Locate the cell with the specified text and output its [X, Y] center coordinate. 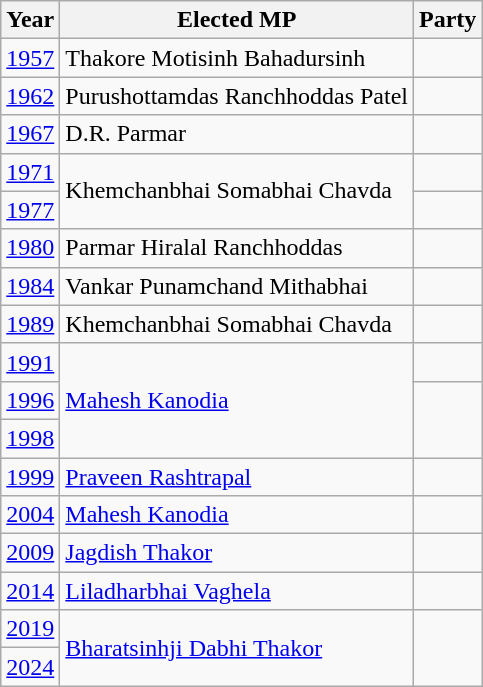
2019 [30, 629]
2004 [30, 515]
D.R. Parmar [237, 134]
Elected MP [237, 20]
2009 [30, 553]
Party [448, 20]
1991 [30, 362]
Jagdish Thakor [237, 553]
2014 [30, 591]
1999 [30, 477]
1957 [30, 58]
Bharatsinhji Dabhi Thakor [237, 648]
2024 [30, 667]
Praveen Rashtrapal [237, 477]
1996 [30, 400]
1967 [30, 134]
1962 [30, 96]
1989 [30, 324]
1977 [30, 210]
Vankar Punamchand Mithabhai [237, 286]
Year [30, 20]
1971 [30, 172]
1998 [30, 438]
1984 [30, 286]
Liladharbhai Vaghela [237, 591]
Parmar Hiralal Ranchhoddas [237, 248]
Thakore Motisinh Bahadursinh [237, 58]
Purushottamdas Ranchhoddas Patel [237, 96]
1980 [30, 248]
